Provide the [x, y] coordinate of the cell's center where the given text is located.  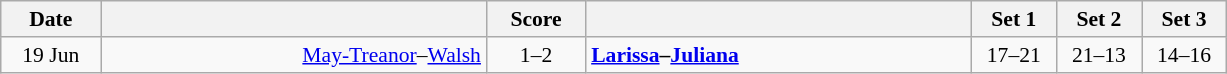
1–2 [536, 55]
17–21 [1014, 55]
Larissa–Juliana [778, 55]
21–13 [1098, 55]
Set 2 [1098, 19]
May-Treanor–Walsh [294, 55]
Set 3 [1184, 19]
Date [51, 19]
14–16 [1184, 55]
Set 1 [1014, 19]
Score [536, 19]
19 Jun [51, 55]
